Return the (x, y) coordinate for the center point of the cell that contains the specified text.  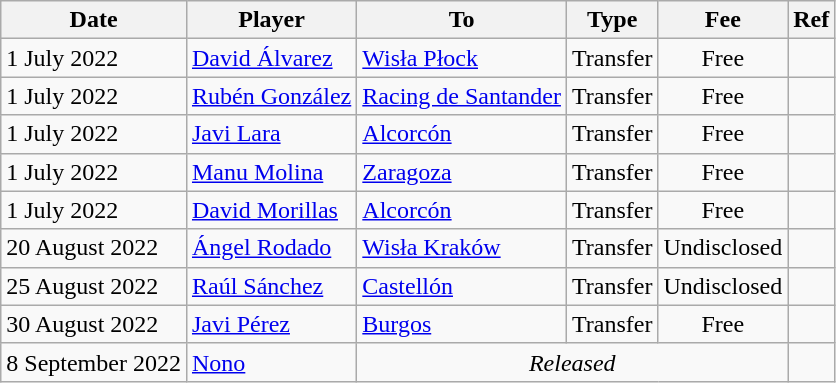
Burgos (462, 324)
Wisła Płock (462, 58)
Castellón (462, 286)
20 August 2022 (94, 248)
30 August 2022 (94, 324)
Player (271, 20)
David Álvarez (271, 58)
Ángel Rodado (271, 248)
Fee (723, 20)
8 September 2022 (94, 362)
Wisła Kraków (462, 248)
Javi Lara (271, 134)
Rubén González (271, 96)
To (462, 20)
Racing de Santander (462, 96)
David Morillas (271, 210)
Zaragoza (462, 172)
Date (94, 20)
Nono (271, 362)
Ref (812, 20)
25 August 2022 (94, 286)
Released (572, 362)
Manu Molina (271, 172)
Javi Pérez (271, 324)
Raúl Sánchez (271, 286)
Type (612, 20)
